Pinpoint the cell where the given text exists, returning its (X, Y) midpoint coordinate. 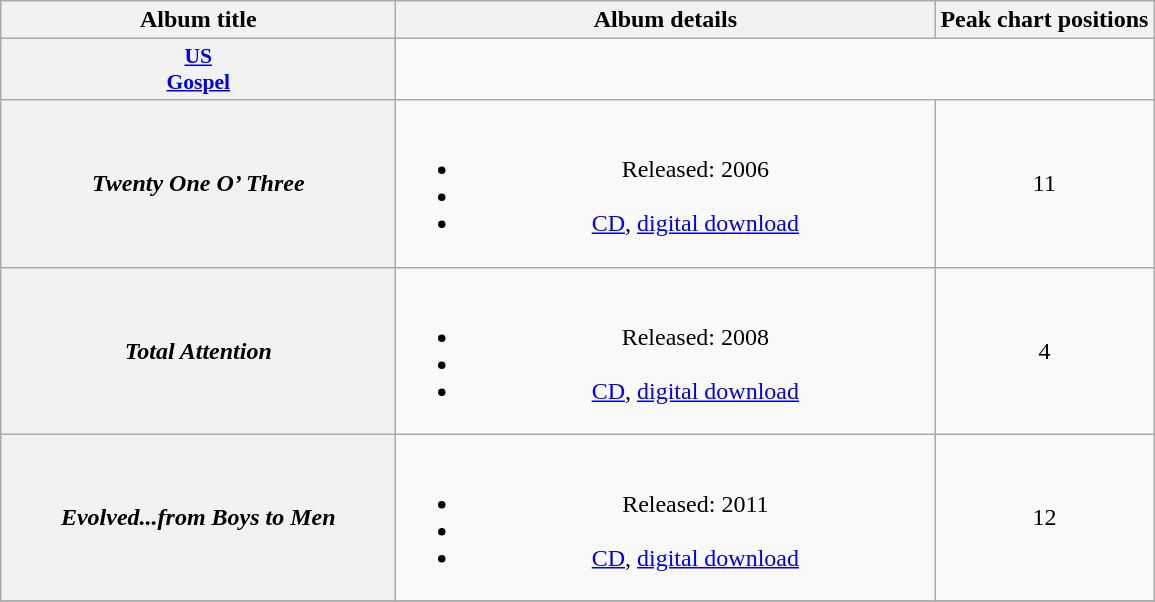
Peak chart positions (1044, 20)
11 (1044, 184)
Album details (666, 20)
Album title (198, 20)
Total Attention (198, 350)
Evolved...from Boys to Men (198, 518)
Released: 2011CD, digital download (666, 518)
12 (1044, 518)
Released: 2006CD, digital download (666, 184)
Twenty One O’ Three (198, 184)
Released: 2008CD, digital download (666, 350)
4 (1044, 350)
USGospel (198, 70)
